Extract the (x, y) coordinate from the center of the cell holding the provided text.  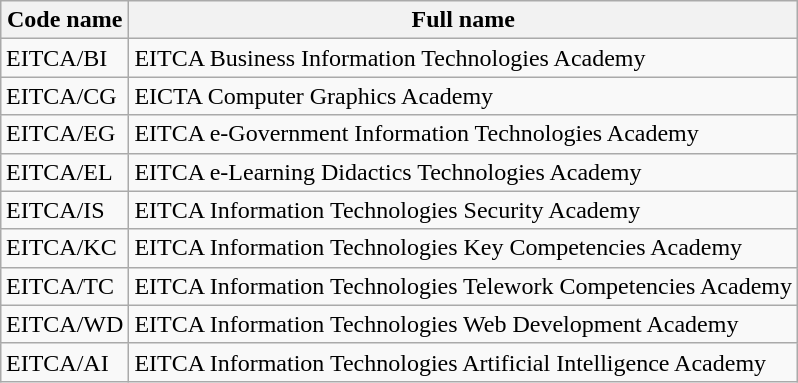
EITCA/IS (64, 210)
EITCA/EL (64, 172)
EITCA Information Technologies Artificial Intelligence Academy (464, 362)
EITCA/WD (64, 324)
EITCA Information Technologies Security Academy (464, 210)
EITCA Information Technologies Telework Competencies Academy (464, 286)
EITCA Information Technologies Key Competencies Academy (464, 248)
EITCA/TC (64, 286)
EITCA/CG (64, 96)
EITCA/BI (64, 58)
EITCA/AI (64, 362)
EITCA Business Information Technologies Academy (464, 58)
EICTA Computer Graphics Academy (464, 96)
EITCA/KC (64, 248)
EITCA Information Technologies Web Development Academy (464, 324)
Full name (464, 20)
EITCA/EG (64, 134)
EITCA e-Government Information Technologies Academy (464, 134)
EITCA e-Learning Didactics Technologies Academy (464, 172)
Code name (64, 20)
